Extract the (X, Y) coordinate from the center of the cell holding the provided text.  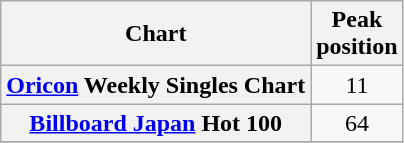
Peakposition (357, 34)
Billboard Japan Hot 100 (156, 123)
11 (357, 85)
Chart (156, 34)
64 (357, 123)
Oricon Weekly Singles Chart (156, 85)
